Scan for the cell matching the given text and deliver its [X, Y] coordinate at center. 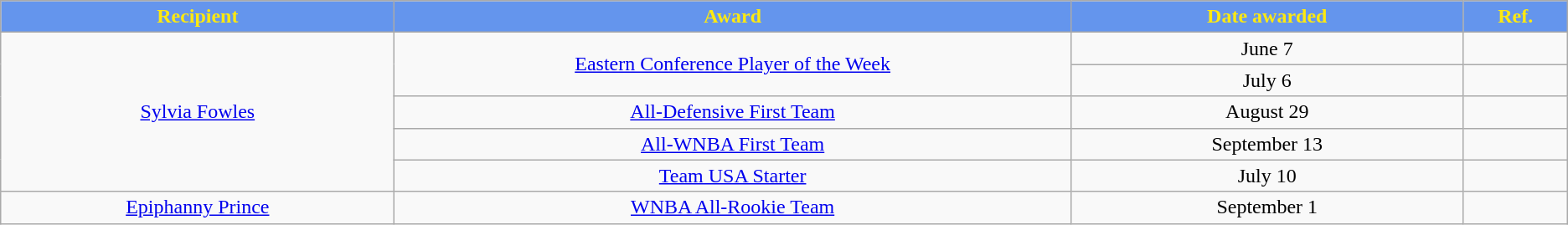
Award [732, 17]
September 13 [1266, 144]
July 6 [1266, 80]
Team USA Starter [732, 176]
Eastern Conference Player of the Week [732, 64]
Recipient [198, 17]
All-Defensive First Team [732, 112]
Date awarded [1266, 17]
Ref. [1515, 17]
September 1 [1266, 207]
WNBA All-Rookie Team [732, 207]
Sylvia Fowles [198, 112]
July 10 [1266, 176]
Epiphanny Prince [198, 207]
All-WNBA First Team [732, 144]
June 7 [1266, 49]
August 29 [1266, 112]
